Extract the [X, Y] coordinate from the center of the cell holding the provided text.  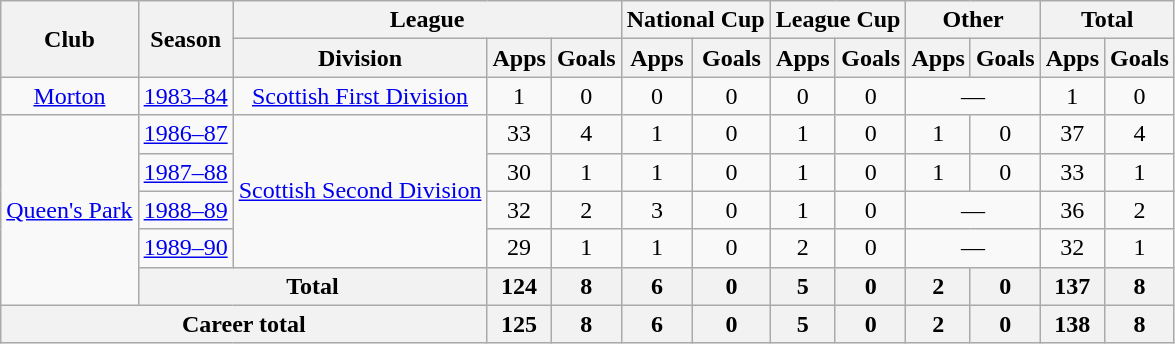
Division [360, 58]
League Cup [838, 20]
125 [519, 324]
National Cup [696, 20]
138 [1072, 324]
1989–90 [186, 248]
1988–89 [186, 210]
Queen's Park [70, 210]
Scottish Second Division [360, 191]
Season [186, 39]
37 [1072, 134]
3 [657, 210]
Career total [244, 324]
1986–87 [186, 134]
Morton [70, 96]
30 [519, 172]
Scottish First Division [360, 96]
1987–88 [186, 172]
29 [519, 248]
137 [1072, 286]
Other [973, 20]
Club [70, 39]
1983–84 [186, 96]
League [427, 20]
124 [519, 286]
36 [1072, 210]
